Return the [x, y] coordinate for the center point of the cell that contains the specified text.  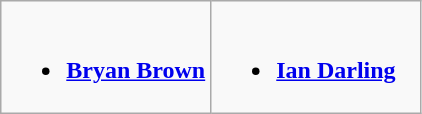
Bryan Brown [106, 58]
Ian Darling [316, 58]
